Locate the cell with the specified text and output its [x, y] center coordinate. 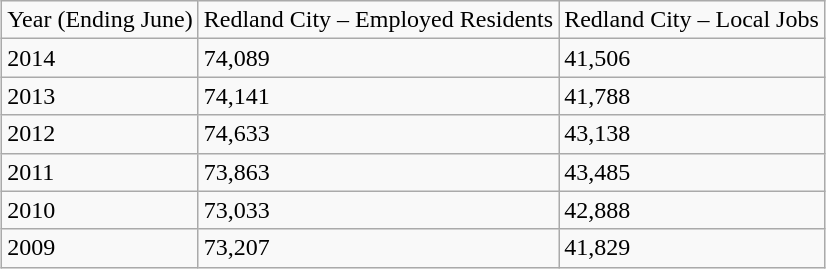
74,089 [378, 58]
41,506 [692, 58]
2011 [100, 172]
2009 [100, 248]
Redland City – Employed Residents [378, 20]
2010 [100, 210]
43,138 [692, 134]
73,033 [378, 210]
2014 [100, 58]
74,633 [378, 134]
42,888 [692, 210]
73,207 [378, 248]
2013 [100, 96]
41,829 [692, 248]
2012 [100, 134]
43,485 [692, 172]
Year (Ending June) [100, 20]
73,863 [378, 172]
41,788 [692, 96]
74,141 [378, 96]
Redland City – Local Jobs [692, 20]
